Pinpoint the cell where the given text exists, returning its [X, Y] midpoint coordinate. 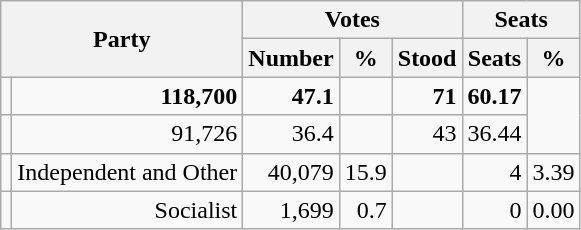
0 [494, 210]
0.00 [554, 210]
118,700 [128, 96]
3.39 [554, 172]
36.44 [494, 134]
1,699 [291, 210]
Number [291, 58]
4 [494, 172]
Independent and Other [128, 172]
Stood [427, 58]
71 [427, 96]
40,079 [291, 172]
60.17 [494, 96]
91,726 [128, 134]
Socialist [128, 210]
36.4 [291, 134]
Party [122, 39]
Votes [352, 20]
0.7 [366, 210]
15.9 [366, 172]
43 [427, 134]
47.1 [291, 96]
